From the cell containing the given text, extract its center point as [x, y] coordinate. 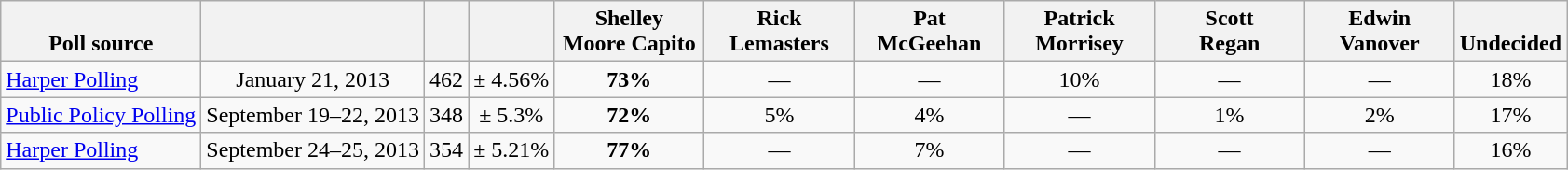
PatrickMorrisey [1079, 32]
ScottRegan [1230, 32]
17% [1510, 115]
2% [1379, 115]
January 21, 2013 [313, 79]
72% [630, 115]
5% [779, 115]
73% [630, 79]
± 4.56% [511, 79]
1% [1230, 115]
± 5.3% [511, 115]
16% [1510, 150]
Poll source [101, 32]
RickLemasters [779, 32]
± 5.21% [511, 150]
Undecided [1510, 32]
PatMcGeehan [930, 32]
354 [447, 150]
4% [930, 115]
September 24–25, 2013 [313, 150]
462 [447, 79]
18% [1510, 79]
77% [630, 150]
September 19–22, 2013 [313, 115]
Public Policy Polling [101, 115]
7% [930, 150]
EdwinVanover [1379, 32]
ShelleyMoore Capito [630, 32]
348 [447, 115]
10% [1079, 79]
